Extract the (x, y) coordinate from the center of the cell holding the provided text.  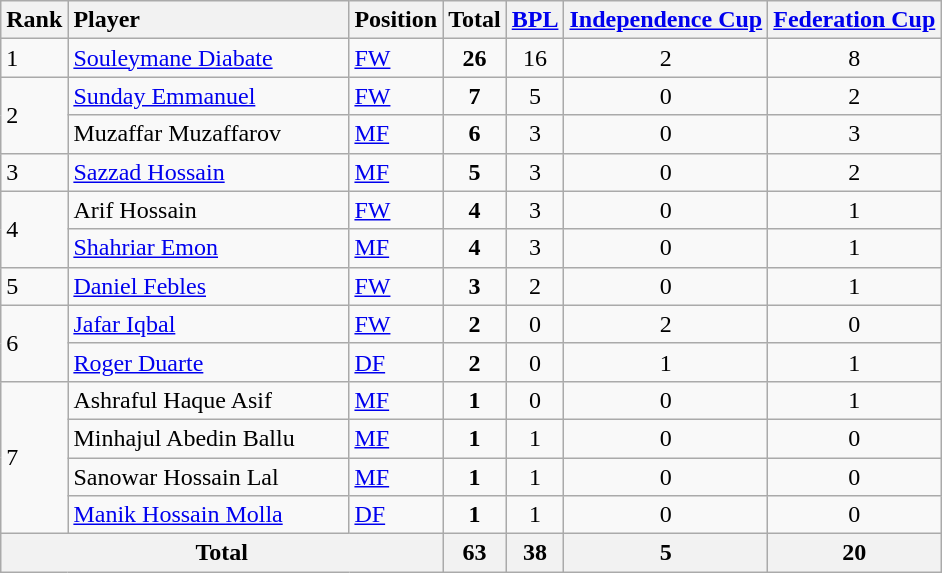
Sunday Emmanuel (208, 96)
20 (854, 553)
Federation Cup (854, 20)
Independence Cup (666, 20)
Player (208, 20)
16 (535, 58)
Manik Hossain Molla (208, 515)
38 (535, 553)
Muzaffar Muzaffarov (208, 134)
Arif Hossain (208, 210)
Sanowar Hossain Lal (208, 477)
63 (475, 553)
Shahriar Emon (208, 248)
Minhajul Abedin Ballu (208, 438)
Jafar Iqbal (208, 324)
Position (396, 20)
Daniel Febles (208, 286)
Sazzad Hossain (208, 172)
8 (854, 58)
Souleymane Diabate (208, 58)
26 (475, 58)
Rank (34, 20)
Roger Duarte (208, 362)
Ashraful Haque Asif (208, 400)
BPL (535, 20)
